Extract the [x, y] coordinate from the center of the cell holding the provided text.  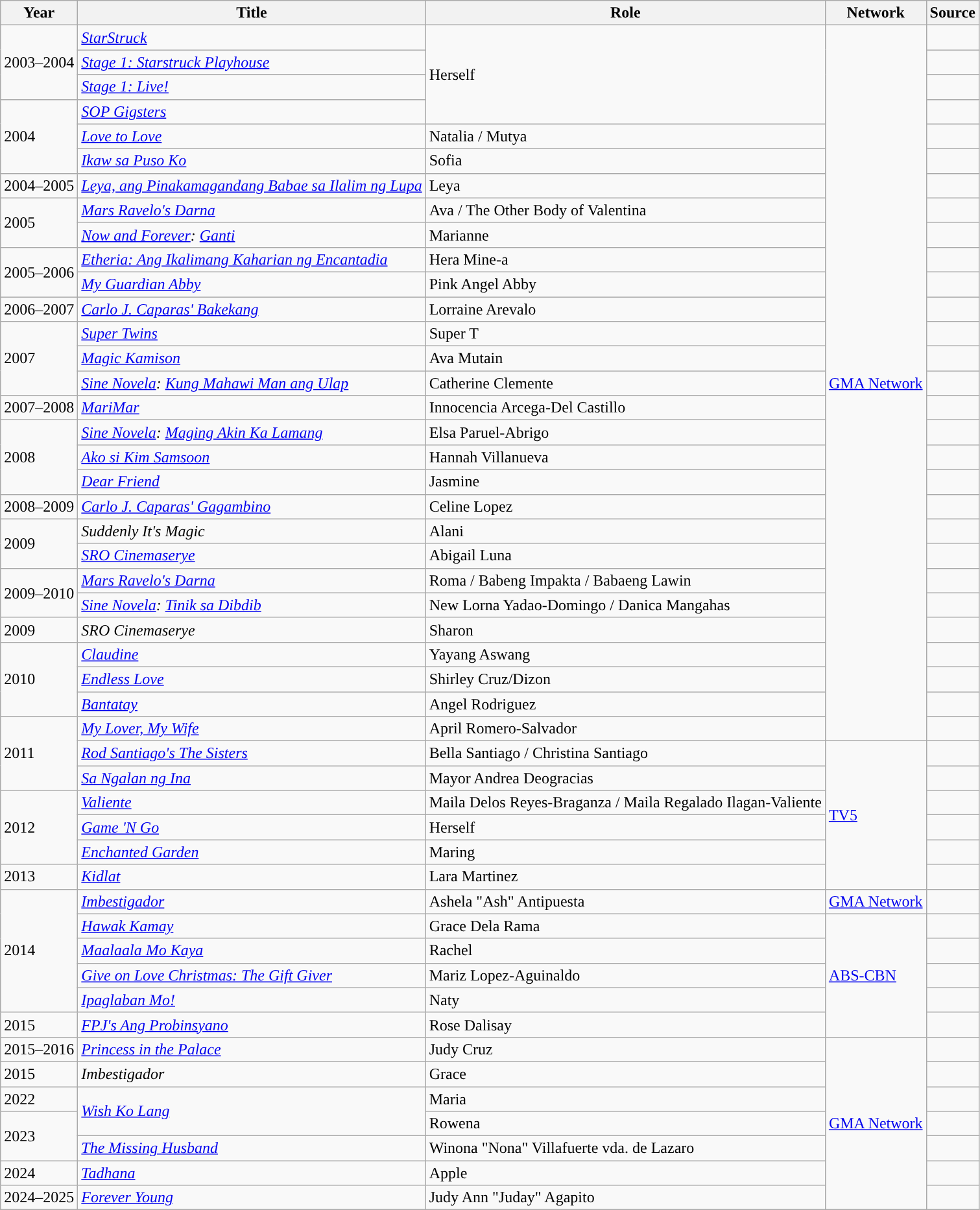
2024–2025 [39, 1198]
Title [252, 13]
2009–2010 [39, 593]
2005 [39, 222]
The Missing Husband [252, 1148]
Maria [625, 1099]
Sine Novela: Tinik sa Dibdib [252, 605]
Game 'N Go [252, 827]
2008–2009 [39, 506]
Super Twins [252, 334]
Elsa Paruel-Abrigo [625, 433]
2007 [39, 359]
Rowena [625, 1124]
Abigail Luna [625, 556]
Suddenly It's Magic [252, 531]
Leya [625, 185]
Now and Forever: Ganti [252, 235]
MariMar [252, 408]
Sa Ngalan ng Ina [252, 778]
Princess in the Palace [252, 1049]
Maring [625, 852]
2024 [39, 1173]
Etheria: Ang Ikalimang Kaharian ng Encantadia [252, 259]
Roma / Babeng Impakta / Babaeng Lawin [625, 580]
Yayang Aswang [625, 654]
Source [952, 13]
2005–2006 [39, 272]
Love to Love [252, 136]
Sharon [625, 630]
Hera Mine-a [625, 259]
2010 [39, 679]
Dear Friend [252, 482]
Tadhana [252, 1173]
Network [876, 13]
Bella Santiago / Christina Santiago [625, 753]
Stage 1: Live! [252, 87]
SOP Gigsters [252, 112]
Carlo J. Caparas' Gagambino [252, 506]
Sine Novela: Kung Mahawi Man ang Ulap [252, 383]
Mayor Andrea Deogracias [625, 778]
Sofia [625, 161]
Jasmine [625, 482]
Magic Kamison [252, 359]
Give on Love Christmas: The Gift Giver [252, 975]
2014 [39, 951]
Rod Santiago's The Sisters [252, 753]
Angel Rodriguez [625, 704]
Valiente [252, 803]
Grace Dela Rama [625, 926]
2004 [39, 136]
StarStruck [252, 38]
Pink Angel Abby [625, 284]
Forever Young [252, 1198]
2011 [39, 753]
Enchanted Garden [252, 852]
TV5 [876, 815]
Alani [625, 531]
Bantatay [252, 704]
Ikaw sa Puso Ko [252, 161]
2008 [39, 457]
Judy Cruz [625, 1049]
Sine Novela: Maging Akin Ka Lamang [252, 433]
Role [625, 13]
2012 [39, 827]
Stage 1: Starstruck Playhouse [252, 62]
My Guardian Abby [252, 284]
Apple [625, 1173]
2006–2007 [39, 309]
2023 [39, 1136]
Ako si Kim Samsoon [252, 457]
Celine Lopez [625, 506]
Kidlat [252, 877]
Claudine [252, 654]
2004–2005 [39, 185]
Ava Mutain [625, 359]
Naty [625, 1000]
Catherine Clemente [625, 383]
Hannah Villanueva [625, 457]
Maila Delos Reyes-Braganza / Maila Regalado Ilagan-Valiente [625, 803]
2007–2008 [39, 408]
Shirley Cruz/Dizon [625, 679]
Ashela "Ash" Antipuesta [625, 901]
Leya, ang Pinakamagandang Babae sa Ilalim ng Lupa [252, 185]
Grace [625, 1074]
Super T [625, 334]
2022 [39, 1099]
Winona "Nona" Villafuerte vda. de Lazaro [625, 1148]
Hawak Kamay [252, 926]
Marianne [625, 235]
April Romero-Salvador [625, 729]
ABS-CBN [876, 975]
Rose Dalisay [625, 1025]
Ipaglaban Mo! [252, 1000]
Natalia / Mutya [625, 136]
Year [39, 13]
Maalaala Mo Kaya [252, 951]
Judy Ann "Juday" Agapito [625, 1198]
Endless Love [252, 679]
FPJ's Ang Probinsyano [252, 1025]
My Lover, My Wife [252, 729]
Innocencia Arcega-Del Castillo [625, 408]
Rachel [625, 951]
Ava / The Other Body of Valentina [625, 210]
Mariz Lopez-Aguinaldo [625, 975]
Wish Ko Lang [252, 1111]
2013 [39, 877]
Carlo J. Caparas' Bakekang [252, 309]
New Lorna Yadao-Domingo / Danica Mangahas [625, 605]
Lara Martinez [625, 877]
2015–2016 [39, 1049]
Lorraine Arevalo [625, 309]
2003–2004 [39, 62]
